Return (X, Y) of the center of cell containing provided text 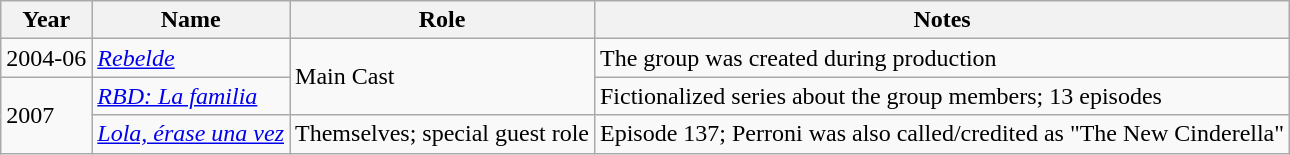
Episode 137; Perroni was also called/credited as "The New Cinderella" (942, 134)
Notes (942, 20)
Rebelde (191, 58)
RBD: La familia (191, 96)
2004-06 (46, 58)
Role (442, 20)
Fictionalized series about the group members; 13 episodes (942, 96)
Lola, érase una vez (191, 134)
Main Cast (442, 77)
Name (191, 20)
The group was created during production (942, 58)
2007 (46, 115)
Themselves; special guest role (442, 134)
Year (46, 20)
